From the cell containing the given text, extract its center point as (x, y) coordinate. 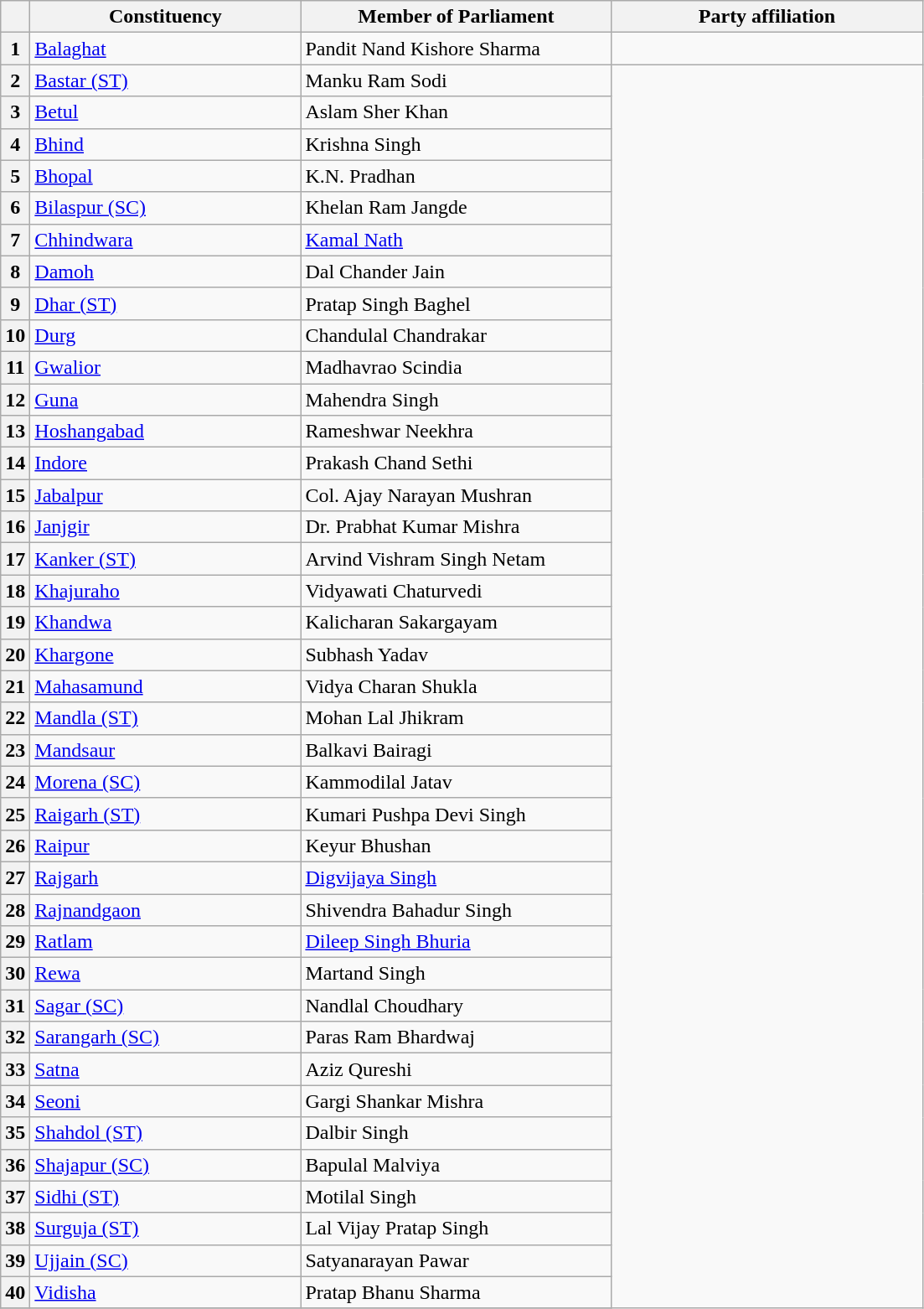
Madhavrao Scindia (456, 367)
Gargi Shankar Mishra (456, 1101)
19 (15, 623)
Arvind Vishram Singh Netam (456, 559)
Pratap Singh Baghel (456, 303)
Chandulal Chandrakar (456, 335)
Janjgir (166, 527)
Martand Singh (456, 974)
Krishna Singh (456, 144)
Jabalpur (166, 495)
Chhindwara (166, 240)
Shahdol (ST) (166, 1133)
Indore (166, 463)
Dileep Singh Bhuria (456, 942)
Vidisha (166, 1292)
28 (15, 909)
9 (15, 303)
Nandlal Choudhary (456, 1006)
Lal Vijay Pratap Singh (456, 1229)
Seoni (166, 1101)
35 (15, 1133)
32 (15, 1037)
4 (15, 144)
29 (15, 942)
Rameshwar Neekhra (456, 432)
17 (15, 559)
Mandsaur (166, 750)
18 (15, 591)
Mandla (ST) (166, 718)
Bastar (ST) (166, 80)
Aziz Qureshi (456, 1069)
Keyur Bhushan (456, 846)
31 (15, 1006)
Bapulal Malviya (456, 1165)
15 (15, 495)
20 (15, 654)
Vidya Charan Shukla (456, 686)
8 (15, 272)
Rajgarh (166, 877)
34 (15, 1101)
26 (15, 846)
11 (15, 367)
Dal Chander Jain (456, 272)
Gwalior (166, 367)
23 (15, 750)
25 (15, 814)
14 (15, 463)
13 (15, 432)
Prakash Chand Sethi (456, 463)
1 (15, 49)
Bilaspur (SC) (166, 208)
Raipur (166, 846)
Khargone (166, 654)
Satna (166, 1069)
Pandit Nand Kishore Sharma (456, 49)
Raigarh (ST) (166, 814)
2 (15, 80)
Aslam Sher Khan (456, 112)
Bhopal (166, 176)
Member of Parliament (456, 17)
Constituency (166, 17)
Rajnandgaon (166, 909)
12 (15, 400)
Mahasamund (166, 686)
Durg (166, 335)
Guna (166, 400)
39 (15, 1260)
Satyanarayan Pawar (456, 1260)
Kanker (ST) (166, 559)
Shivendra Bahadur Singh (456, 909)
37 (15, 1197)
Party affiliation (767, 17)
Morena (SC) (166, 782)
Dalbir Singh (456, 1133)
22 (15, 718)
Shajapur (SC) (166, 1165)
Khajuraho (166, 591)
Mohan Lal Jhikram (456, 718)
38 (15, 1229)
Kammodilal Jatav (456, 782)
Paras Ram Bhardwaj (456, 1037)
Sagar (SC) (166, 1006)
5 (15, 176)
Subhash Yadav (456, 654)
Balkavi Bairagi (456, 750)
3 (15, 112)
Dr. Prabhat Kumar Mishra (456, 527)
Ratlam (166, 942)
Sarangarh (SC) (166, 1037)
10 (15, 335)
Surguja (ST) (166, 1229)
Rewa (166, 974)
Kalicharan Sakargayam (456, 623)
24 (15, 782)
Mahendra Singh (456, 400)
Digvijaya Singh (456, 877)
Col. Ajay Narayan Mushran (456, 495)
21 (15, 686)
Bhind (166, 144)
Pratap Bhanu Sharma (456, 1292)
36 (15, 1165)
33 (15, 1069)
Dhar (ST) (166, 303)
K.N. Pradhan (456, 176)
Balaghat (166, 49)
40 (15, 1292)
Damoh (166, 272)
Kamal Nath (456, 240)
6 (15, 208)
Khandwa (166, 623)
Khelan Ram Jangde (456, 208)
Ujjain (SC) (166, 1260)
30 (15, 974)
Sidhi (ST) (166, 1197)
Hoshangabad (166, 432)
Manku Ram Sodi (456, 80)
7 (15, 240)
16 (15, 527)
Motilal Singh (456, 1197)
Kumari Pushpa Devi Singh (456, 814)
Betul (166, 112)
27 (15, 877)
Vidyawati Chaturvedi (456, 591)
